Detect which cell encompasses the target text, then output its (x, y) center coordinate. 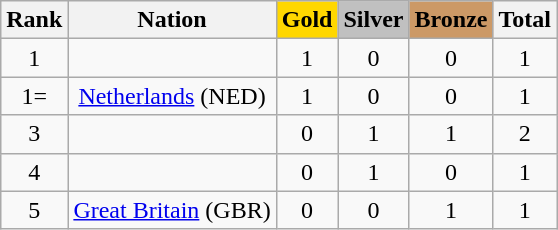
Nation (172, 20)
Total (525, 20)
Bronze (451, 20)
5 (34, 210)
1= (34, 96)
2 (525, 134)
Silver (374, 20)
4 (34, 172)
Gold (307, 20)
Rank (34, 20)
Great Britain (GBR) (172, 210)
Netherlands (NED) (172, 96)
3 (34, 134)
